Determine the [x, y] coordinate at the center of the cell enclosing the given text.  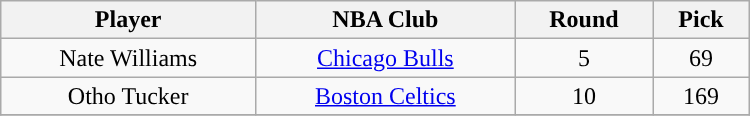
Boston Celtics [386, 96]
169 [701, 96]
Otho Tucker [128, 96]
10 [584, 96]
NBA Club [386, 20]
5 [584, 58]
69 [701, 58]
Player [128, 20]
Nate Williams [128, 58]
Round [584, 20]
Chicago Bulls [386, 58]
Pick [701, 20]
